Search for the cell housing the specified text and yield its [x, y] center coordinate. 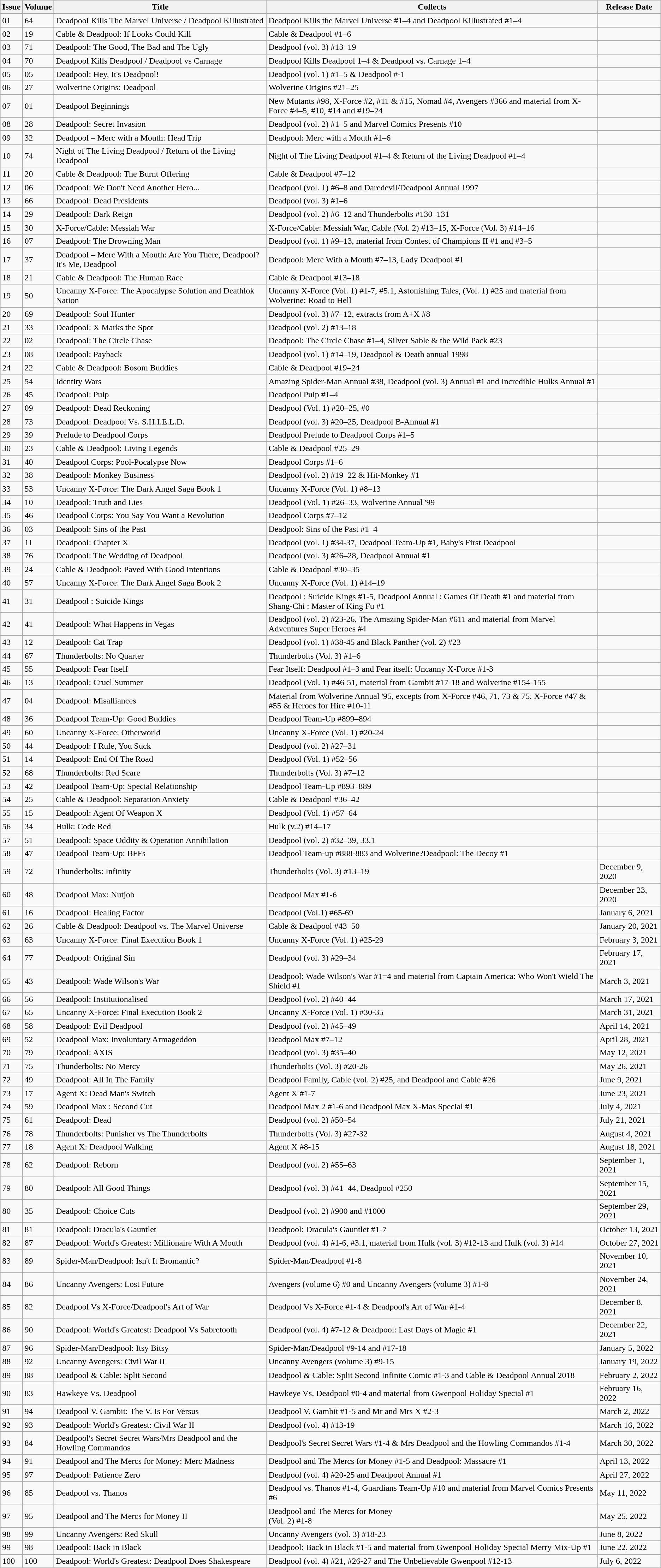
Uncanny X-Force: The Apocalypse Solution and Deathlok Nation [160, 296]
Thunderbolts: Red Scare [160, 773]
Fear Itself: Deadpool #1–3 and Fear itself: Uncanny X-Force #1-3 [432, 669]
Wolverine Origins #21–25 [432, 88]
Uncanny X-Force: Final Execution Book 2 [160, 1012]
June 22, 2022 [629, 1548]
Release Date [629, 7]
New Mutants #98, X-Force #2, #11 & #15, Nomad #4, Avengers #366 and material from X-Force #4–5, #10, #14 and #19–24 [432, 106]
Hulk (v.2) #14–17 [432, 826]
September 29, 2021 [629, 1211]
Deadpool Team-Up #893–889 [432, 786]
May 26, 2021 [629, 1066]
Deadpool: Original Sin [160, 958]
Cable & Deadpool: If Looks Could Kill [160, 34]
Deadpool Team-Up: Special Relationship [160, 786]
December 9, 2020 [629, 872]
Deadpool (Vol. 1) #52–56 [432, 759]
Cable & Deadpool: The Burnt Offering [160, 174]
April 14, 2021 [629, 1026]
Cable & Deadpool: Living Legends [160, 449]
Deadpool Team-Up: Good Buddies [160, 719]
Uncanny X-Force: The Dark Angel Saga Book 1 [160, 489]
Deadpool: The Circle Chase #1–4, Silver Sable & the Wild Pack #23 [432, 341]
Deadpool: Wade Wilson's War #1=4 and material from Captain America: Who Won't Wield The Shield #1 [432, 981]
Deadpool (vol. 4) #13-19 [432, 1425]
Deadpool vs. Thanos #1-4, Guardians Team-Up #10 and material from Marvel Comics Presents #6 [432, 1493]
Deadpool: Wade Wilson's War [160, 981]
Cable & Deadpool #30–35 [432, 569]
Deadpool (vol. 4) #21, #26-27 and The Unbelievable Gwenpool #12-13 [432, 1561]
Deadpool: Space Oddity & Operation Annihilation [160, 840]
Uncanny X-Force (Vol. 1) #20-24 [432, 732]
Cable & Deadpool #7–12 [432, 174]
Uncanny X-Force (Vol. 1) #30-35 [432, 1012]
June 23, 2021 [629, 1093]
Thunderbolts: No Quarter [160, 656]
Deadpool: Hey, It's Deadpool! [160, 74]
Deadpool: World's Greatest: Civil War II [160, 1425]
January 19, 2022 [629, 1361]
Deadpool : Suicide Kings [160, 601]
Deadpool (vol. 3) #35–40 [432, 1053]
Agent X: Dead Man's Switch [160, 1093]
Prelude to Deadpool Corps [160, 435]
Identity Wars [160, 381]
Deadpool: Secret Invasion [160, 124]
Uncanny Avengers (vol. 3) #18-23 [432, 1534]
Deadpool Max: Involuntary Armageddon [160, 1039]
Deadpool (vol. 3) #1–6 [432, 201]
January 6, 2021 [629, 913]
Uncanny X-Force: The Dark Angel Saga Book 2 [160, 583]
Deadpool and The Mercs for Money: Merc Madness [160, 1461]
Deadpool (vol. 3) #41–44, Deadpool #250 [432, 1188]
Deadpool – Merc With a Mouth: Are You There, Deadpool? It's Me, Deadpool [160, 259]
Hawkeye Vs. Deadpool [160, 1393]
December 22, 2021 [629, 1330]
Hawkeye Vs. Deadpool #0-4 and material from Gwenpool Holiday Special #1 [432, 1393]
Deadpool: X Marks the Spot [160, 327]
Cable & Deadpool #43–50 [432, 926]
Deadpool V. Gambit #1-5 and Mr and Mrs X #2-3 [432, 1411]
December 23, 2020 [629, 894]
Deadpool (vol. 4) #20-25 and Deadpool Annual #1 [432, 1475]
Title [160, 7]
Deadpool (Vol. 1) #26–33, Wolverine Annual '99 [432, 502]
Deadpool: World's Greatest: Millionaire With A Mouth [160, 1243]
Uncanny X-Force: Otherworld [160, 732]
Deadpool (vol. 3) #26–28, Deadpool Annual #1 [432, 556]
Cable & Deadpool: Separation Anxiety [160, 800]
Deadpool: Soul Hunter [160, 314]
Deadpool Max 2 #1-6 and Deadpool Max X-Mas Special #1 [432, 1106]
Deadpool (vol. 3) #20–25, Deadpool B-Annual #1 [432, 421]
Deadpool (vol. 1) #14–19, Deadpool & Death annual 1998 [432, 354]
Deadpool (vol. 3) #13–19 [432, 47]
Amazing Spider-Man Annual #38, Deadpool (vol. 3) Annual #1 and Incredible Hulks Annual #1 [432, 381]
Issue [11, 7]
Deadpool: All In The Family [160, 1080]
Uncanny X-Force (Vol. 1) #8–13 [432, 489]
Deadpool (vol. 4) #7-12 & Deadpool: Last Days of Magic #1 [432, 1330]
Deadpool: Chapter X [160, 542]
October 27, 2021 [629, 1243]
Deadpool (vol. 2) #13–18 [432, 327]
Deadpool (vol. 2) #32–39, 33.1 [432, 840]
Deadpool (vol. 2) #6–12 and Thunderbolts #130–131 [432, 214]
Deadpool (vol. 3) #7–12, extracts from A+X #8 [432, 314]
Thunderbolts: Infinity [160, 872]
August 4, 2021 [629, 1133]
Uncanny X-Force (Vol. 1) #1-7, #5.1, Astonishing Tales, (Vol. 1) #25 and material from Wolverine: Road to Hell [432, 296]
Deadpool (Vol. 1) #20–25, #0 [432, 408]
Night of The Living Deadpool / Return of the Living Deadpool [160, 155]
Deadpool: Misalliances [160, 701]
Uncanny X-Force (Vol. 1) #25-29 [432, 940]
Deadpool Corps: Pool-Pocalypse Now [160, 462]
Deadpool: Sins of the Past #1–4 [432, 529]
December 8, 2021 [629, 1307]
July 21, 2021 [629, 1120]
Deadpool (vol. 1) #34-37, Deadpool Team-Up #1, Baby's First Deadpool [432, 542]
Deadpool: Dead Presidents [160, 201]
Collects [432, 7]
Deadpool V. Gambit: The V. Is For Versus [160, 1411]
Deadpool (vol. 2) #45–49 [432, 1026]
Deadpool and The Mercs for Money(Vol. 2) #1-8 [432, 1516]
Deadpool: Deadpool Vs. S.H.I.E.L.D. [160, 421]
April 13, 2022 [629, 1461]
Deadpool Max: Nutjob [160, 894]
Deadpool: Patience Zero [160, 1475]
February 16, 2022 [629, 1393]
Deadpool: Reborn [160, 1165]
Hulk: Code Red [160, 826]
X-Force/Cable: Messiah War, Cable (Vol. 2) #13–15, X-Force (Vol. 3) #14–16 [432, 228]
X-Force/Cable: Messiah War [160, 228]
Cable & Deadpool #36–42 [432, 800]
Deadpool vs. Thanos [160, 1493]
Deadpool: The Circle Chase [160, 341]
Deadpool: Sins of the Past [160, 529]
March 30, 2022 [629, 1443]
Deadpool Max #7–12 [432, 1039]
Uncanny Avengers: Lost Future [160, 1284]
Deadpool Team-Up: BFFs [160, 853]
Deadpool: Merc With a Mouth #7–13, Lady Deadpool #1 [432, 259]
August 18, 2021 [629, 1147]
Deadpool (vol. 2) #1–5 and Marvel Comics Presents #10 [432, 124]
Deadpool: Agent Of Weapon X [160, 813]
Deadpool Kills the Marvel Universe #1–4 and Deadpool Killustrated #1–4 [432, 20]
April 28, 2021 [629, 1039]
Deadpool (vol. 1) #6–8 and Daredevil/Deadpool Annual 1997 [432, 188]
Deadpool (vol. 1) #38-45 and Black Panther (vol. 2) #23 [432, 642]
Deadpool: World's Greatest: Deadpool Does Shakespeare [160, 1561]
Deadpool Family, Cable (vol. 2) #25, and Deadpool and Cable #26 [432, 1080]
May 12, 2021 [629, 1053]
Deadpool: End Of The Road [160, 759]
Spider-Man/Deadpool #9-14 and #17-18 [432, 1348]
Deadpool: Dead [160, 1120]
Deadpool Kills The Marvel Universe / Deadpool Killustrated [160, 20]
Deadpool: Payback [160, 354]
Thunderbolts: Punisher vs The Thunderbolts [160, 1133]
Deadpool Corps #7–12 [432, 516]
Deadpool Prelude to Deadpool Corps #1–5 [432, 435]
Cable & Deadpool #1–6 [432, 34]
October 13, 2021 [629, 1229]
Cable & Deadpool: Bosom Buddies [160, 368]
February 2, 2022 [629, 1375]
Deadpool (vol. 2) #55–63 [432, 1165]
May 25, 2022 [629, 1516]
Uncanny X-Force: Final Execution Book 1 [160, 940]
Volume [38, 7]
Thunderbolts (Vol. 3) #27-32 [432, 1133]
Thunderbolts (Vol. 3) #13–19 [432, 872]
Deadpool (vol. 1) #9–13, material from Contest of Champions II #1 and #3–5 [432, 241]
Wolverine Origins: Deadpool [160, 88]
January 5, 2022 [629, 1348]
March 16, 2022 [629, 1425]
Deadpool: Cruel Summer [160, 683]
Deadpool: Cat Trap [160, 642]
Deadpool's Secret Secret Wars/Mrs Deadpool and the Howling Commandos [160, 1443]
Deadpool Corps #1–6 [432, 462]
Uncanny X-Force (Vol. 1) #14–19 [432, 583]
Deadpool and The Mercs for Money II [160, 1516]
Material from Wolverine Annual '95, excepts from X-Force #46, 71, 73 & 75, X-Force #47 & #55 & Heroes for Hire #10-11 [432, 701]
Deadpool : Suicide Kings #1-5, Deadpool Annual : Games Of Death #1 and material from Shang-Chi : Master of King Fu #1 [432, 601]
Deadpool: World's Greatest: Deadpool Vs Sabretooth [160, 1330]
Deadpool (Vol. 1) #57–64 [432, 813]
May 11, 2022 [629, 1493]
November 24, 2021 [629, 1284]
Deadpool: I Rule, You Suck [160, 746]
Deadpool & Cable: Split Second [160, 1375]
March 31, 2021 [629, 1012]
Cable & Deadpool: The Human Race [160, 278]
Cable & Deadpool: Paved With Good Intentions [160, 569]
Deadpool (vol. 1) #1–5 & Deadpool #-1 [432, 74]
Deadpool: Back in Black [160, 1548]
Spider-Man/Deadpool: Isn't It Bromantic? [160, 1261]
March 17, 2021 [629, 999]
Deadpool: The Wedding of Deadpool [160, 556]
Thunderbolts: No Mercy [160, 1066]
Deadpool: Evil Deadpool [160, 1026]
Deadpool: Fear Itself [160, 669]
Deadpool: Dracula's Gauntlet [160, 1229]
Deadpool and The Mercs for Money #1-5 and Deadpool: Massacre #1 [432, 1461]
November 10, 2021 [629, 1261]
Deadpool Max : Second Cut [160, 1106]
Deadpool: Monkey Business [160, 475]
Deadpool's Secret Secret Wars #1-4 & Mrs Deadpool and the Howling Commandos #1-4 [432, 1443]
Deadpool: Dead Reckoning [160, 408]
September 15, 2021 [629, 1188]
Uncanny Avengers (volume 3) #9-15 [432, 1361]
Deadpool: What Happens in Vegas [160, 624]
Agent X: Deadpool Walking [160, 1147]
February 17, 2021 [629, 958]
Night of The Living Deadpool #1–4 & Return of the Living Deadpool #1–4 [432, 155]
June 8, 2022 [629, 1534]
Deadpool: Back in Black #1-5 and material from Gwenpool Holiday Special Merry Mix-Up #1 [432, 1548]
Cable & Deadpool #25–29 [432, 449]
Deadpool Kills Deadpool 1–4 & Deadpool vs. Carnage 1–4 [432, 61]
Deadpool: Pulp [160, 394]
Deadpool Kills Deadpool / Deadpool vs Carnage [160, 61]
April 27, 2022 [629, 1475]
March 2, 2022 [629, 1411]
Cable & Deadpool #13–18 [432, 278]
Thunderbolts (Vol. 3) #1–6 [432, 656]
Deadpool (vol. 3) #29–34 [432, 958]
Deadpool: Merc with a Mouth #1–6 [432, 137]
Uncanny Avengers: Red Skull [160, 1534]
Deadpool Vs X-Force/Deadpool's Art of War [160, 1307]
Deadpool (vol. 2) #50–54 [432, 1120]
Deadpool: Institutionalised [160, 999]
Deadpool (vol. 2) #900 and #1000 [432, 1211]
Cable & Deadpool #19–24 [432, 368]
January 20, 2021 [629, 926]
Uncanny Avengers: Civil War II [160, 1361]
Deadpool: Healing Factor [160, 913]
Deadpool (vol. 2) #23-26, The Amazing Spider-Man #611 and material from Marvel Adventures Super Heroes #4 [432, 624]
July 4, 2021 [629, 1106]
Deadpool Pulp #1–4 [432, 394]
Agent X #1-7 [432, 1093]
Spider-Man/Deadpool: Itsy Bitsy [160, 1348]
Deadpool: Truth and Lies [160, 502]
Deadpool (vol. 2) #40–44 [432, 999]
Deadpool (vol. 4) #1-6, #3.1, material from Hulk (vol. 3) #12-13 and Hulk (vol. 3) #14 [432, 1243]
Deadpool: Dark Reign [160, 214]
Deadpool Team-Up #899–894 [432, 719]
Deadpool Vs X-Force #1-4 & Deadpool's Art of War #1-4 [432, 1307]
Deadpool (vol. 2) #19–22 & Hit-Monkey #1 [432, 475]
Cable & Deadpool: Deadpool vs. The Marvel Universe [160, 926]
June 9, 2021 [629, 1080]
Deadpool Team-up #888-883 and Wolverine?Deadpool: The Decoy #1 [432, 853]
September 1, 2021 [629, 1165]
Deadpool (Vol. 1) #46-51, material from Gambit #17-18 and Wolverine #154-155 [432, 683]
Deadpool – Merc with a Mouth: Head Trip [160, 137]
Deadpool: AXIS [160, 1053]
Avengers (volume 6) #0 and Uncanny Avengers (volume 3) #1-8 [432, 1284]
July 6, 2022 [629, 1561]
Thunderbolts (Vol. 3) #7–12 [432, 773]
February 3, 2021 [629, 940]
Deadpool: All Good Things [160, 1188]
Deadpool Beginnings [160, 106]
Deadpool Max #1-6 [432, 894]
March 3, 2021 [629, 981]
Deadpool (vol. 2) #27–31 [432, 746]
Deadpool: We Don't Need Another Hero... [160, 188]
Deadpool (Vol.1) #65-69 [432, 913]
Deadpool: Dracula's Gauntlet #1-7 [432, 1229]
Deadpool & Cable: Split Second Infinite Comic #1-3 and Cable & Deadpool Annual 2018 [432, 1375]
Deadpool: The Good, The Bad and The Ugly [160, 47]
Agent X #8-15 [432, 1147]
Deadpool: The Drowning Man [160, 241]
Thunderbolts (Vol. 3) #20-26 [432, 1066]
Deadpool: Choice Cuts [160, 1211]
Deadpool Corps: You Say You Want a Revolution [160, 516]
Spider-Man/Deadpool #1-8 [432, 1261]
